Locate the cell with the specified text and output its (x, y) center coordinate. 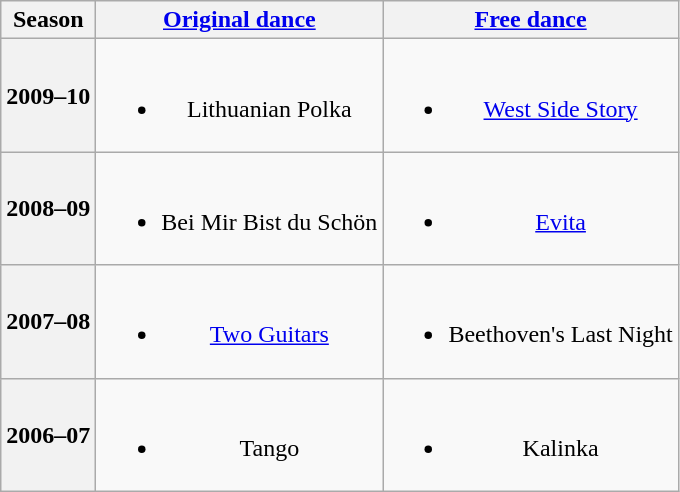
Beethoven's Last Night (530, 322)
2008–09 (48, 208)
West Side Story (530, 96)
Bei Mir Bist du Schön (240, 208)
Kalinka (530, 434)
Lithuanian Polka (240, 96)
2007–08 (48, 322)
Evita (530, 208)
Original dance (240, 20)
Season (48, 20)
Free dance (530, 20)
2009–10 (48, 96)
Tango (240, 434)
Two Guitars (240, 322)
2006–07 (48, 434)
